Detect which cell encompasses the target text, then output its (X, Y) center coordinate. 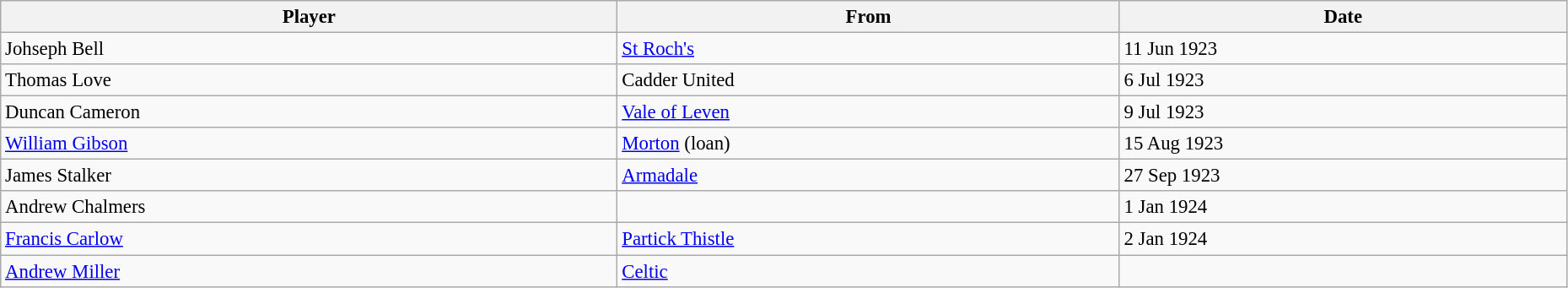
15 Aug 1923 (1343, 144)
Francis Carlow (309, 239)
Andrew Miller (309, 271)
Vale of Leven (869, 112)
9 Jul 1923 (1343, 112)
From (869, 17)
6 Jul 1923 (1343, 80)
Date (1343, 17)
Player (309, 17)
Johseph Bell (309, 49)
11 Jun 1923 (1343, 49)
Morton (loan) (869, 144)
1 Jan 1924 (1343, 207)
Celtic (869, 271)
Armadale (869, 176)
2 Jan 1924 (1343, 239)
Thomas Love (309, 80)
Cadder United (869, 80)
James Stalker (309, 176)
St Roch's (869, 49)
Andrew Chalmers (309, 207)
William Gibson (309, 144)
27 Sep 1923 (1343, 176)
Partick Thistle (869, 239)
Duncan Cameron (309, 112)
